Scan for the cell matching the given text and deliver its (x, y) coordinate at center. 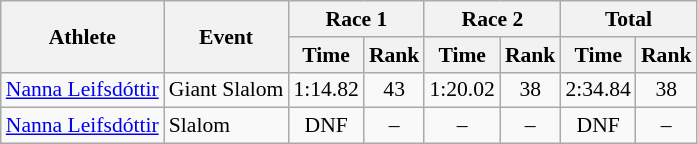
Race 2 (492, 19)
Athlete (82, 36)
2:34.84 (598, 90)
Slalom (226, 126)
Event (226, 36)
1:14.82 (326, 90)
Giant Slalom (226, 90)
Race 1 (356, 19)
43 (394, 90)
1:20.02 (462, 90)
Total (628, 19)
